Locate the cell with the specified text and output its (X, Y) center coordinate. 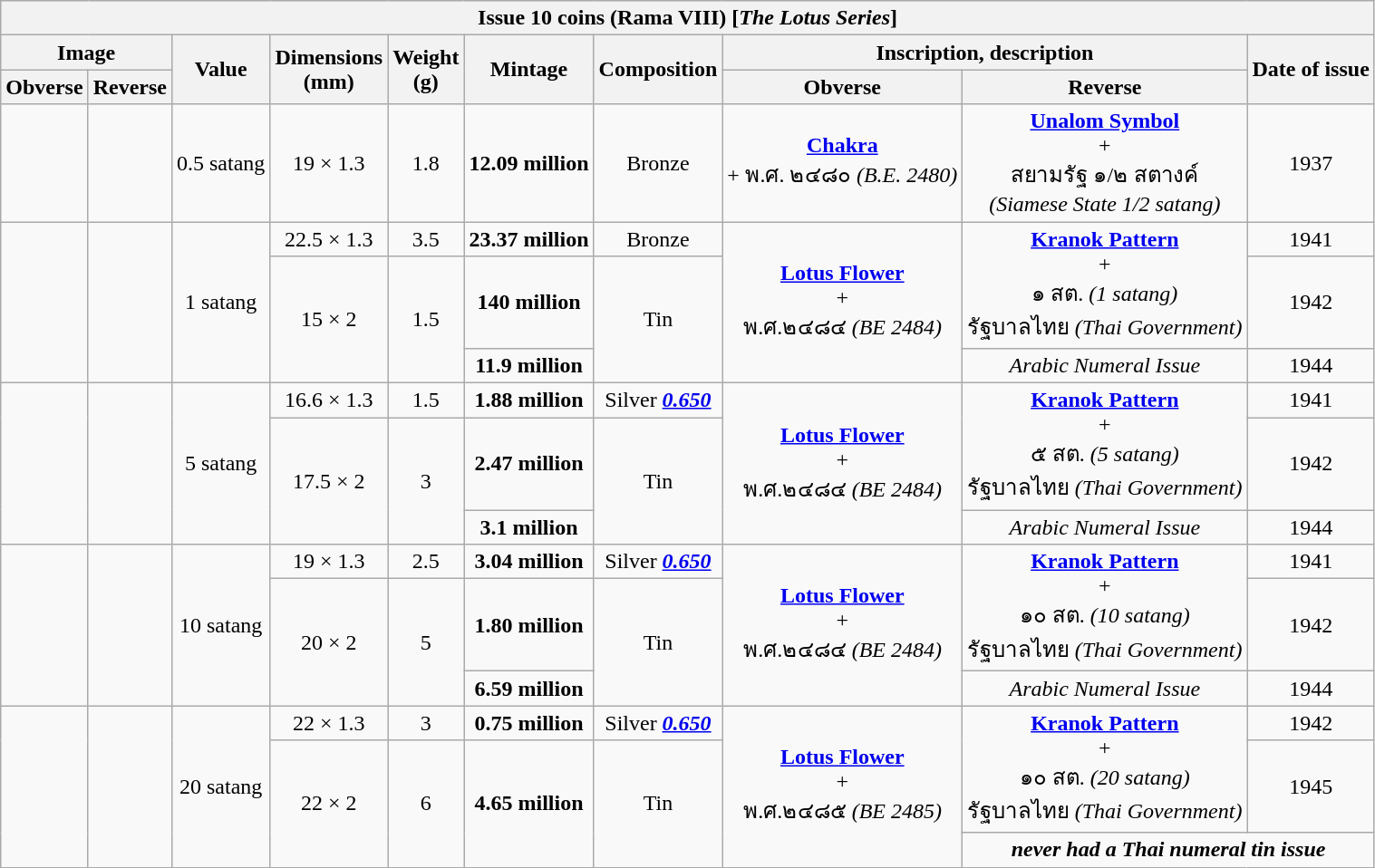
22 × 2 (329, 804)
1.88 million (529, 400)
20 × 2 (329, 642)
22.5 × 1.3 (329, 238)
Inscription, description (984, 53)
Kranok Pattern+๑ สต. (1 satang)รัฐบาลไทย (Thai Government) (1105, 285)
6 (426, 804)
Date of issue (1311, 70)
Kranok Pattern+๕ สต. (5 satang)รัฐบาลไทย (Thai Government) (1105, 447)
Mintage (529, 70)
Composition (658, 70)
2.5 (426, 562)
15 × 2 (329, 320)
Kranok Pattern+๑๐ สต. (10 satang)รัฐบาลไทย (Thai Government) (1105, 608)
140 million (529, 303)
Chakra+ พ.ศ. ๒๔๘๐ (B.E. 2480) (843, 163)
3.04 million (529, 562)
16.6 × 1.3 (329, 400)
17.5 × 2 (329, 481)
1.80 million (529, 625)
4.65 million (529, 804)
Value (220, 70)
10 satang (220, 625)
1 satang (220, 302)
5 satang (220, 464)
Weight(g) (426, 70)
0.5 satang (220, 163)
3.1 million (529, 527)
Lotus Flower+พ.ศ.๒๔๘๕ (BE 2485) (843, 786)
Unalom Symbol+สยามรัฐ ๑/๒ สตางค์(Siamese State 1/2 satang) (1105, 163)
Kranok Pattern+๑๐ สต. (20 satang)รัฐบาลไทย (Thai Government) (1105, 769)
22 × 1.3 (329, 723)
never had a Thai numeral tin issue (1169, 850)
1.8 (426, 163)
1945 (1311, 786)
Dimensions(mm) (329, 70)
0.75 million (529, 723)
12.09 million (529, 163)
11.9 million (529, 366)
1937 (1311, 163)
6.59 million (529, 689)
23.37 million (529, 238)
Image (87, 53)
5 (426, 642)
20 satang (220, 786)
3.5 (426, 238)
2.47 million (529, 464)
Issue 10 coins (Rama VIII) [The Lotus Series] (688, 18)
